Identify which cell holds the provided text, then report its [x, y] central coordinate. 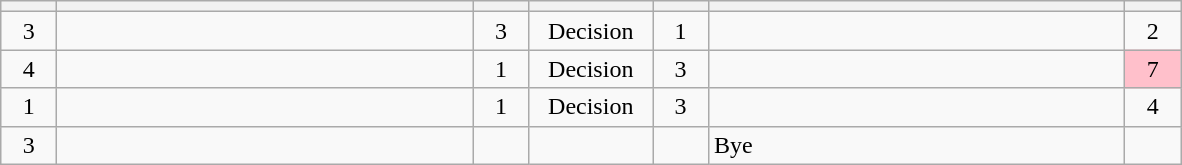
Bye [917, 145]
7 [1153, 69]
2 [1153, 31]
